From the cell containing the given text, extract its center point as (x, y) coordinate. 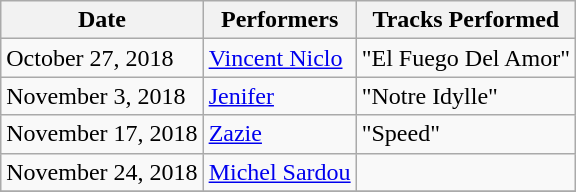
November 3, 2018 (102, 96)
Michel Sardou (280, 172)
"El Fuego Del Amor" (466, 58)
Tracks Performed (466, 20)
November 17, 2018 (102, 134)
Zazie (280, 134)
Date (102, 20)
"Notre Idylle" (466, 96)
Jenifer (280, 96)
Performers (280, 20)
Vincent Niclo (280, 58)
"Speed" (466, 134)
October 27, 2018 (102, 58)
November 24, 2018 (102, 172)
